Capture the cell that displays the provided text and extract its [X, Y] central coordinate. 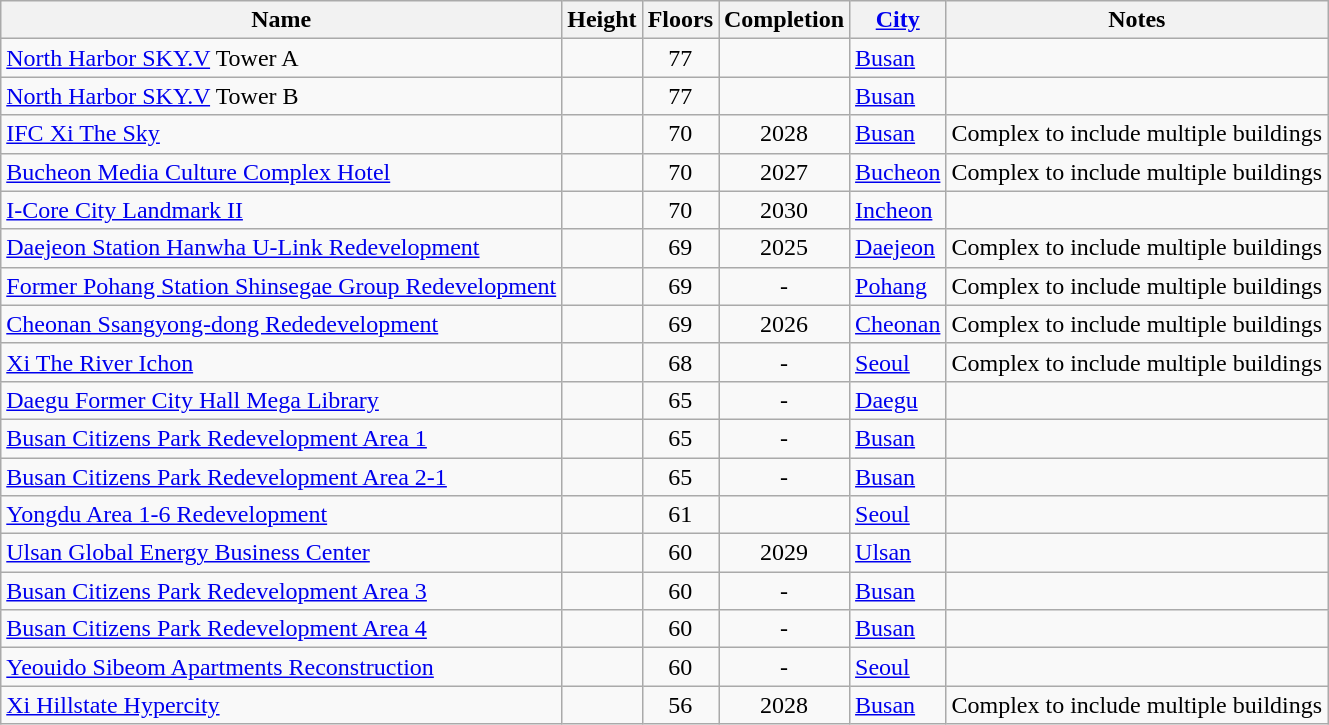
Pohang [898, 286]
Floors [680, 20]
Bucheon Media Culture Complex Hotel [282, 172]
Ulsan [898, 553]
North Harbor SKY.V Tower A [282, 58]
Cheonan [898, 324]
2027 [784, 172]
Busan Citizens Park Redevelopment Area 3 [282, 591]
2026 [784, 324]
Notes [1137, 20]
Daejeon [898, 248]
Daegu [898, 400]
Yongdu Area 1-6 Redevelopment [282, 515]
Xi The River Ichon [282, 362]
Busan Citizens Park Redevelopment Area 2-1 [282, 477]
Busan Citizens Park Redevelopment Area 4 [282, 629]
City [898, 20]
Busan Citizens Park Redevelopment Area 1 [282, 438]
Bucheon [898, 172]
61 [680, 515]
2030 [784, 210]
Height [602, 20]
Cheonan Ssangyong-dong Rededevelopment [282, 324]
Ulsan Global Energy Business Center [282, 553]
2025 [784, 248]
2029 [784, 553]
IFC Xi The Sky [282, 134]
North Harbor SKY.V Tower B [282, 96]
Yeouido Sibeom Apartments Reconstruction [282, 667]
I-Core City Landmark II [282, 210]
Xi Hillstate Hypercity [282, 705]
Completion [784, 20]
Daejeon Station Hanwha U-Link Redevelopment [282, 248]
Former Pohang Station Shinsegae Group Redevelopment [282, 286]
Incheon [898, 210]
56 [680, 705]
68 [680, 362]
Daegu Former City Hall Mega Library [282, 400]
Name [282, 20]
